Pinpoint the cell where the given text exists, returning its (x, y) midpoint coordinate. 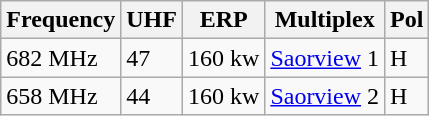
Saorview 2 (325, 96)
Saorview 1 (325, 58)
Multiplex (325, 20)
Frequency (61, 20)
682 MHz (61, 58)
ERP (223, 20)
Pol (407, 20)
44 (152, 96)
UHF (152, 20)
47 (152, 58)
658 MHz (61, 96)
